Capture the cell that displays the provided text and extract its [X, Y] central coordinate. 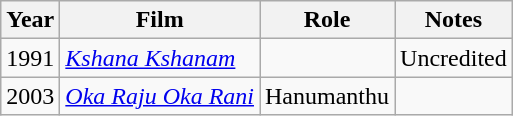
Notes [454, 20]
Role [328, 20]
1991 [30, 58]
Year [30, 20]
Oka Raju Oka Rani [160, 96]
Film [160, 20]
Kshana Kshanam [160, 58]
2003 [30, 96]
Hanumanthu [328, 96]
Uncredited [454, 58]
